Extract the [X, Y] coordinate from the center of the cell holding the provided text.  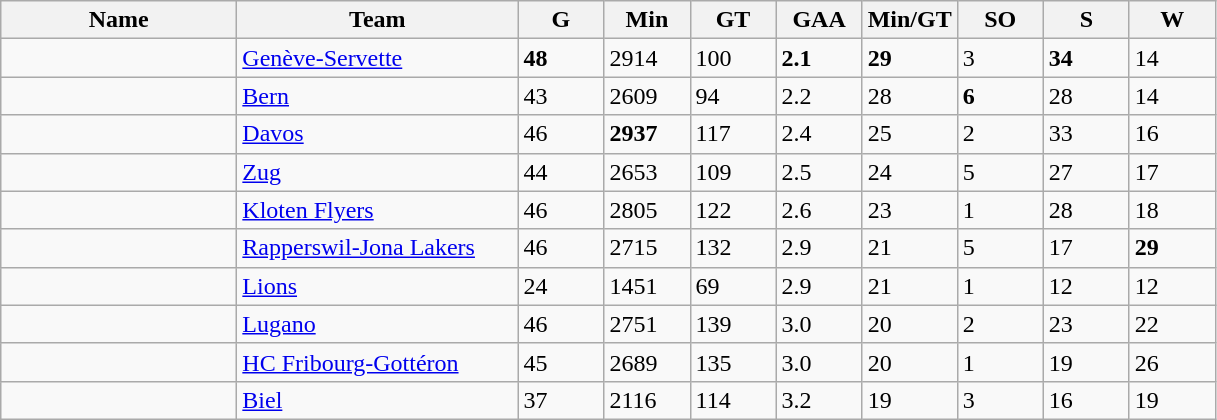
HC Fribourg-Gottéron [378, 362]
45 [561, 362]
94 [733, 96]
2609 [647, 96]
48 [561, 58]
Davos [378, 134]
43 [561, 96]
2116 [647, 400]
25 [910, 134]
1451 [647, 286]
69 [733, 286]
2.6 [819, 210]
27 [1086, 172]
2937 [647, 134]
G [561, 20]
GAA [819, 20]
Lugano [378, 324]
26 [1172, 362]
34 [1086, 58]
Rapperswil-Jona Lakers [378, 248]
18 [1172, 210]
6 [1000, 96]
Kloten Flyers [378, 210]
2653 [647, 172]
Team [378, 20]
Bern [378, 96]
Lions [378, 286]
SO [1000, 20]
2.4 [819, 134]
Genève-Servette [378, 58]
3.2 [819, 400]
2.5 [819, 172]
2.1 [819, 58]
33 [1086, 134]
W [1172, 20]
135 [733, 362]
Min [647, 20]
44 [561, 172]
2715 [647, 248]
2751 [647, 324]
132 [733, 248]
122 [733, 210]
100 [733, 58]
S [1086, 20]
22 [1172, 324]
Zug [378, 172]
37 [561, 400]
117 [733, 134]
2805 [647, 210]
2689 [647, 362]
109 [733, 172]
114 [733, 400]
Biel [378, 400]
GT [733, 20]
2.2 [819, 96]
2914 [647, 58]
Name [119, 20]
139 [733, 324]
Min/GT [910, 20]
